Detect which cell encompasses the target text, then output its [x, y] center coordinate. 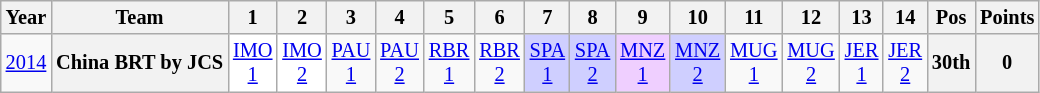
PAU1 [352, 63]
PAU2 [400, 63]
13 [862, 17]
Pos [951, 17]
3 [352, 17]
2 [302, 17]
9 [642, 17]
Year [26, 17]
SPA2 [592, 63]
1 [252, 17]
MUG1 [754, 63]
IMO2 [302, 63]
JER2 [905, 63]
SPA1 [548, 63]
MNZ2 [698, 63]
Team [140, 17]
4 [400, 17]
MUG2 [810, 63]
IMO1 [252, 63]
0 [1007, 63]
10 [698, 17]
Points [1007, 17]
11 [754, 17]
RBR1 [449, 63]
30th [951, 63]
MNZ1 [642, 63]
7 [548, 17]
China BRT by JCS [140, 63]
8 [592, 17]
JER1 [862, 63]
14 [905, 17]
6 [499, 17]
5 [449, 17]
RBR2 [499, 63]
12 [810, 17]
2014 [26, 63]
